Provide the [x, y] coordinate of the cell's center where the given text is located.  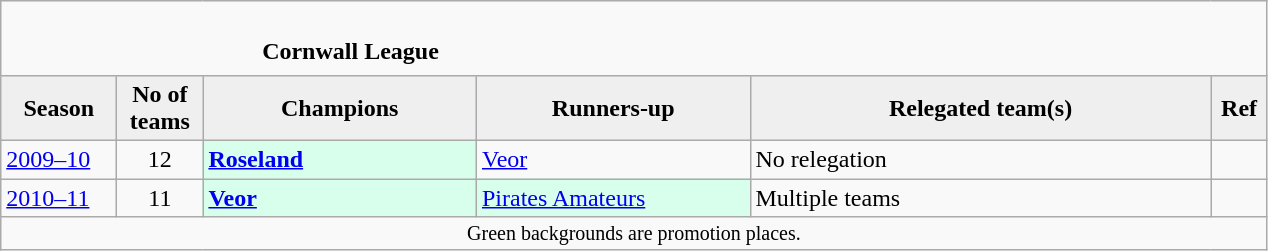
11 [160, 197]
2010–11 [59, 197]
No of teams [160, 108]
Runners-up [613, 108]
Multiple teams [980, 197]
No relegation [980, 159]
Pirates Amateurs [613, 197]
Green backgrounds are promotion places. [634, 234]
Ref [1239, 108]
Season [59, 108]
Relegated team(s) [980, 108]
Roseland [340, 159]
2009–10 [59, 159]
Champions [340, 108]
12 [160, 159]
